Identify which cell holds the provided text, then report its (X, Y) central coordinate. 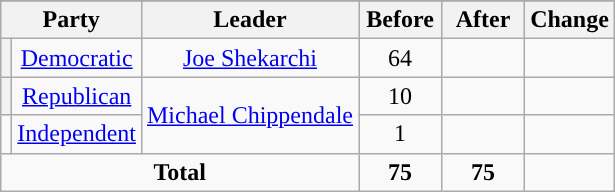
Joe Shekarchi (250, 58)
64 (400, 58)
Change (570, 20)
Democratic (77, 58)
Independent (77, 134)
1 (400, 134)
Michael Chippendale (250, 115)
After (484, 20)
10 (400, 96)
Republican (77, 96)
Party (72, 20)
Leader (250, 20)
Before (400, 20)
Total (180, 172)
